Identify which cell holds the provided text, then report its [X, Y] central coordinate. 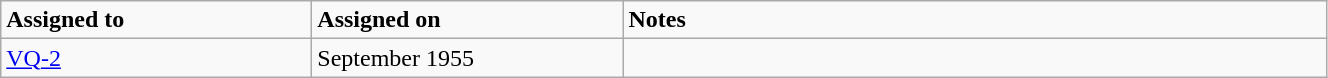
Assigned to [156, 20]
September 1955 [468, 58]
Assigned on [468, 20]
VQ-2 [156, 58]
Notes [975, 20]
